Capture the cell that displays the provided text and extract its (x, y) central coordinate. 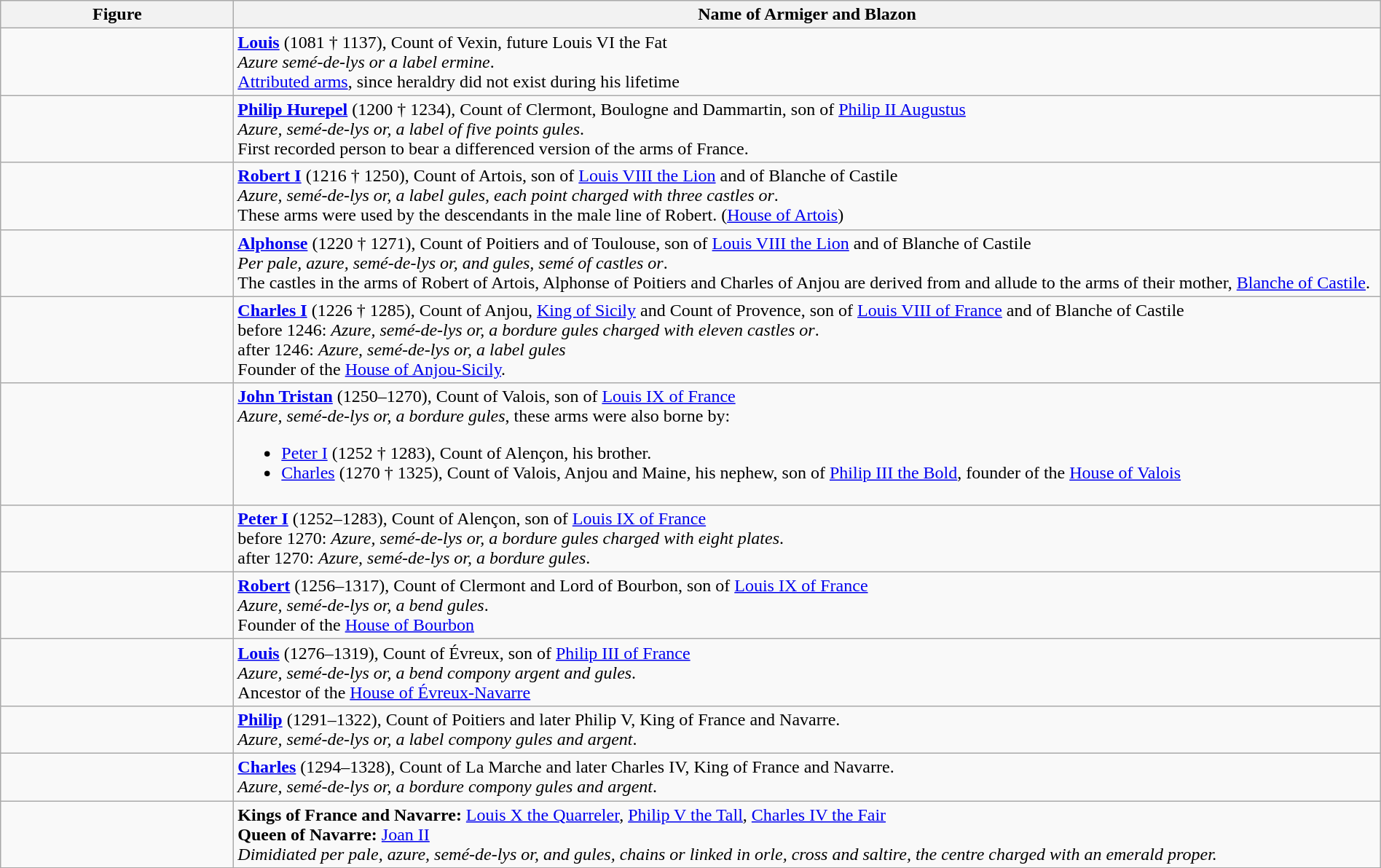
Philip (1291–1322), Count of Poitiers and later Philip V, King of France and Navarre.Azure, semé-de-lys or, a label compony gules and argent. (807, 730)
Name of Armiger and Blazon (807, 15)
Figure (117, 15)
Charles (1294–1328), Count of La Marche and later Charles IV, King of France and Navarre.Azure, semé-de-lys or, a bordure compony gules and argent. (807, 776)
